Capture the cell that displays the provided text and extract its [X, Y] central coordinate. 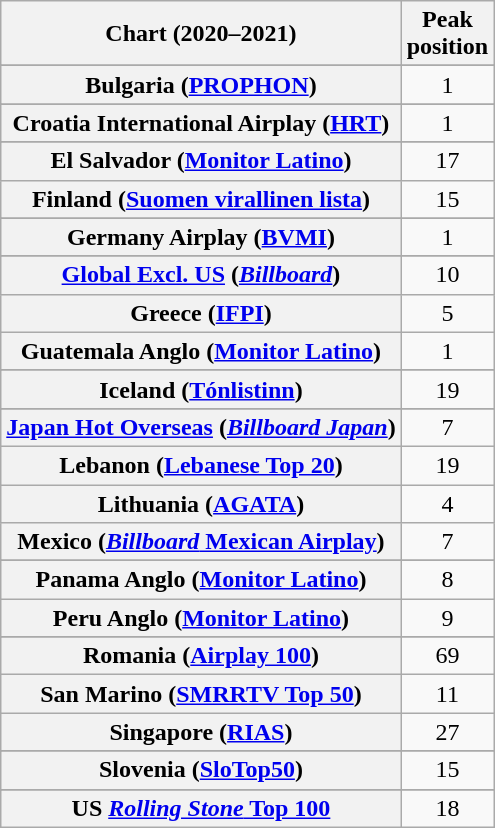
Greece (IFPI) [201, 313]
18 [447, 808]
Singapore (RIAS) [201, 732]
9 [447, 618]
11 [447, 694]
Finland (Suomen virallinen lista) [201, 199]
Bulgaria (PROPHON) [201, 85]
Peakposition [447, 34]
Mexico (Billboard Mexican Airplay) [201, 542]
Germany Airplay (BVMI) [201, 237]
Lebanon (Lebanese Top 20) [201, 465]
Slovenia (SloTop50) [201, 770]
US Rolling Stone Top 100 [201, 808]
69 [447, 656]
4 [447, 503]
Lithuania (AGATA) [201, 503]
Iceland (Tónlistinn) [201, 389]
8 [447, 580]
Chart (2020–2021) [201, 34]
Croatia International Airplay (HRT) [201, 123]
10 [447, 275]
Japan Hot Overseas (Billboard Japan) [201, 427]
Peru Anglo (Monitor Latino) [201, 618]
Panama Anglo (Monitor Latino) [201, 580]
17 [447, 161]
Romania (Airplay 100) [201, 656]
27 [447, 732]
Global Excl. US (Billboard) [201, 275]
5 [447, 313]
El Salvador (Monitor Latino) [201, 161]
Guatemala Anglo (Monitor Latino) [201, 351]
San Marino (SMRRTV Top 50) [201, 694]
